Return the (x, y) coordinate for the center point of the cell that contains the specified text.  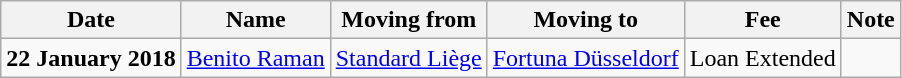
Fee (762, 20)
22 January 2018 (91, 58)
Date (91, 20)
Moving from (408, 20)
Name (256, 20)
Moving to (586, 20)
Loan Extended (762, 58)
Standard Liège (408, 58)
Note (870, 20)
Fortuna Düsseldorf (586, 58)
Benito Raman (256, 58)
